For the text-containing cell, return its midpoint in (x, y) coordinate format. 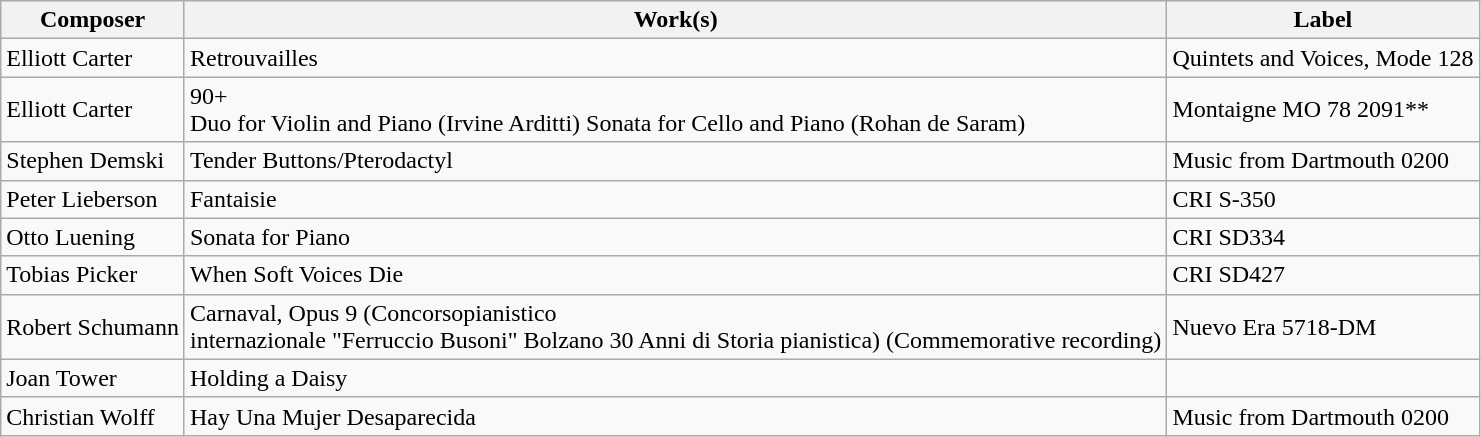
Christian Wolff (93, 416)
Quintets and Voices, Mode 128 (1323, 58)
90+Duo for Violin and Piano (Irvine Arditti) Sonata for Cello and Piano (Rohan de Saram) (675, 110)
Carnaval, Opus 9 (Concorsopianisticointernazionale "Ferruccio Busoni" Bolzano 30 Anni di Storia pianistica) (Commemorative recording) (675, 326)
Peter Lieberson (93, 199)
Nuevo Era 5718-DM (1323, 326)
Hay Una Mujer Desaparecida (675, 416)
Montaigne MO 78 2091** (1323, 110)
Tobias Picker (93, 275)
CRI SD427 (1323, 275)
Otto Luening (93, 237)
Joan Tower (93, 378)
Stephen Demski (93, 161)
Sonata for Piano (675, 237)
When Soft Voices Die (675, 275)
Robert Schumann (93, 326)
Fantaisie (675, 199)
Label (1323, 20)
Work(s) (675, 20)
Holding a Daisy (675, 378)
CRI S-350 (1323, 199)
Retrouvailles (675, 58)
CRI SD334 (1323, 237)
Composer (93, 20)
Tender Buttons/Pterodactyl (675, 161)
